Capture the cell that displays the provided text and extract its [X, Y] central coordinate. 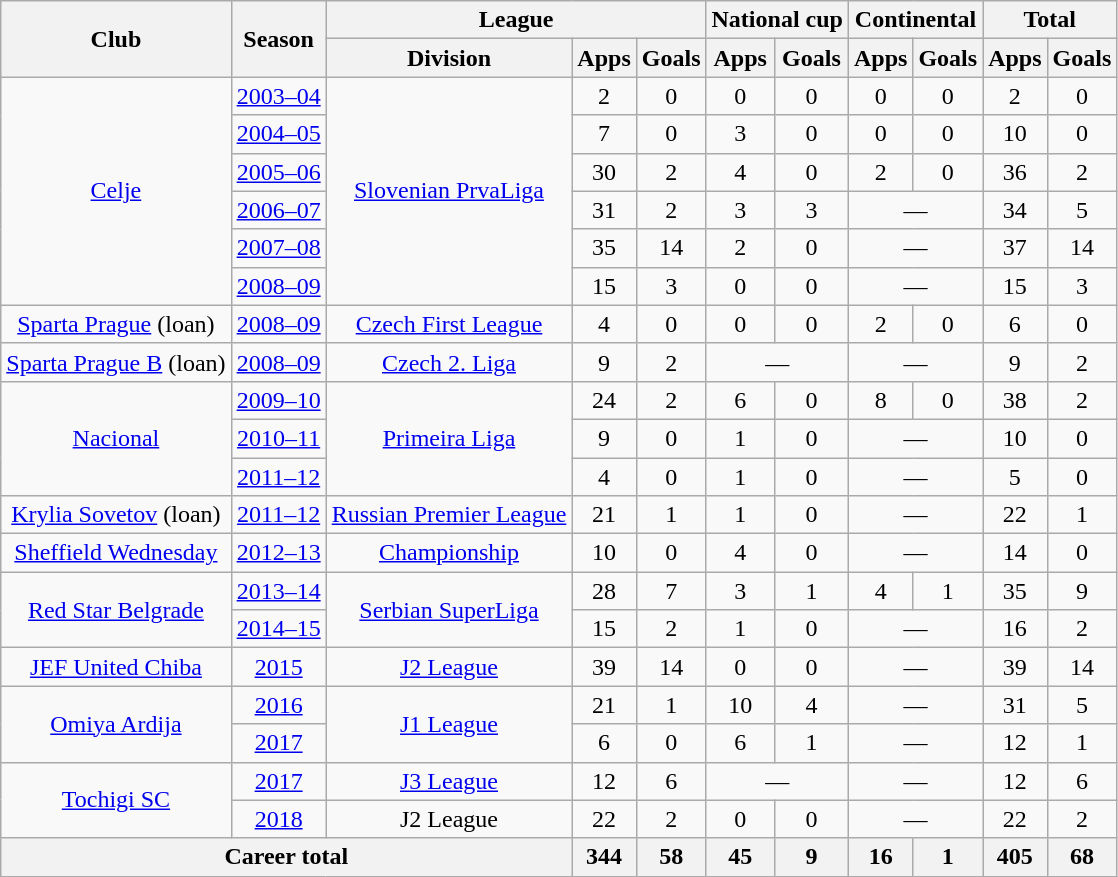
Sheffield Wednesday [116, 553]
Nacional [116, 438]
2014–15 [278, 629]
405 [1015, 857]
J3 League [449, 781]
2003–04 [278, 96]
344 [604, 857]
Continental [915, 20]
Primeira Liga [449, 438]
Red Star Belgrade [116, 610]
Career total [286, 857]
2013–14 [278, 591]
Total [1050, 20]
Celje [116, 191]
Season [278, 39]
2007–08 [278, 248]
Czech First League [449, 324]
National cup [777, 20]
28 [604, 591]
38 [1015, 400]
Serbian SuperLiga [449, 610]
2004–05 [278, 134]
2015 [278, 667]
24 [604, 400]
Sparta Prague B (loan) [116, 362]
30 [604, 172]
2009–10 [278, 400]
45 [740, 857]
36 [1015, 172]
Sparta Prague (loan) [116, 324]
2010–11 [278, 438]
League [516, 20]
JEF United Chiba [116, 667]
Tochigi SC [116, 800]
J1 League [449, 724]
8 [880, 400]
Omiya Ardija [116, 724]
2018 [278, 819]
Russian Premier League [449, 515]
2016 [278, 705]
37 [1015, 248]
2012–13 [278, 553]
Division [449, 58]
2006–07 [278, 210]
34 [1015, 210]
Krylia Sovetov (loan) [116, 515]
68 [1082, 857]
Club [116, 39]
58 [671, 857]
Slovenian PrvaLiga [449, 191]
2005–06 [278, 172]
Czech 2. Liga [449, 362]
Championship [449, 553]
